Return the (X, Y) coordinate for the center point of the cell that contains the specified text.  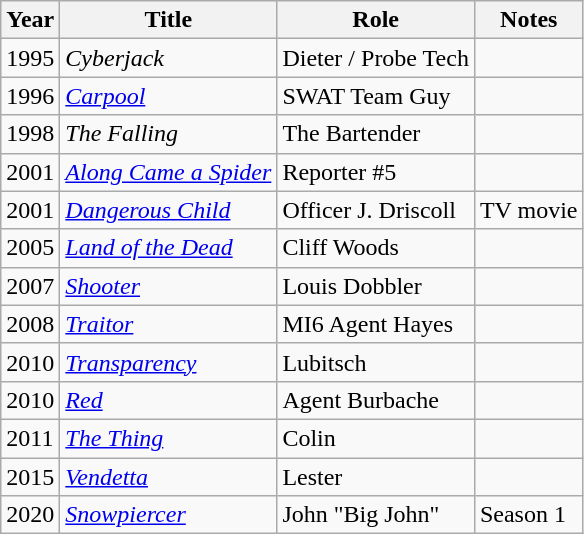
Agent Burbache (376, 400)
Year (30, 20)
2015 (30, 477)
2007 (30, 286)
Transparency (168, 362)
Officer J. Driscoll (376, 210)
Vendetta (168, 477)
TV movie (528, 210)
Louis Dobbler (376, 286)
Shooter (168, 286)
Lubitsch (376, 362)
2020 (30, 515)
Reporter #5 (376, 172)
Carpool (168, 96)
Cyberjack (168, 58)
Traitor (168, 324)
Lester (376, 477)
Season 1 (528, 515)
The Thing (168, 438)
Snowpiercer (168, 515)
MI6 Agent Hayes (376, 324)
Dieter / Probe Tech (376, 58)
Cliff Woods (376, 248)
Red (168, 400)
SWAT Team Guy (376, 96)
Colin (376, 438)
The Falling (168, 134)
Role (376, 20)
Dangerous Child (168, 210)
Title (168, 20)
1995 (30, 58)
2011 (30, 438)
1998 (30, 134)
John "Big John" (376, 515)
Notes (528, 20)
Land of the Dead (168, 248)
1996 (30, 96)
2005 (30, 248)
2008 (30, 324)
Along Came a Spider (168, 172)
The Bartender (376, 134)
